Detect which cell encompasses the target text, then output its (X, Y) center coordinate. 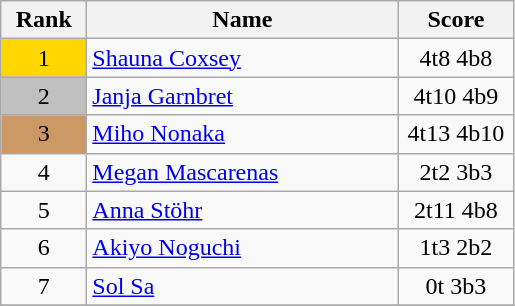
1t3 2b2 (456, 248)
4t8 4b8 (456, 58)
2 (44, 96)
0t 3b3 (456, 286)
5 (44, 210)
4 (44, 172)
7 (44, 286)
4t10 4b9 (456, 96)
2t2 3b3 (456, 172)
Name (242, 20)
2t11 4b8 (456, 210)
6 (44, 248)
3 (44, 134)
Akiyo Noguchi (242, 248)
Miho Nonaka (242, 134)
4t13 4b10 (456, 134)
Anna Stöhr (242, 210)
Score (456, 20)
Sol Sa (242, 286)
1 (44, 58)
Shauna Coxsey (242, 58)
Megan Mascarenas (242, 172)
Rank (44, 20)
Janja Garnbret (242, 96)
